Determine the (x, y) coordinate at the center of the cell enclosing the given text.  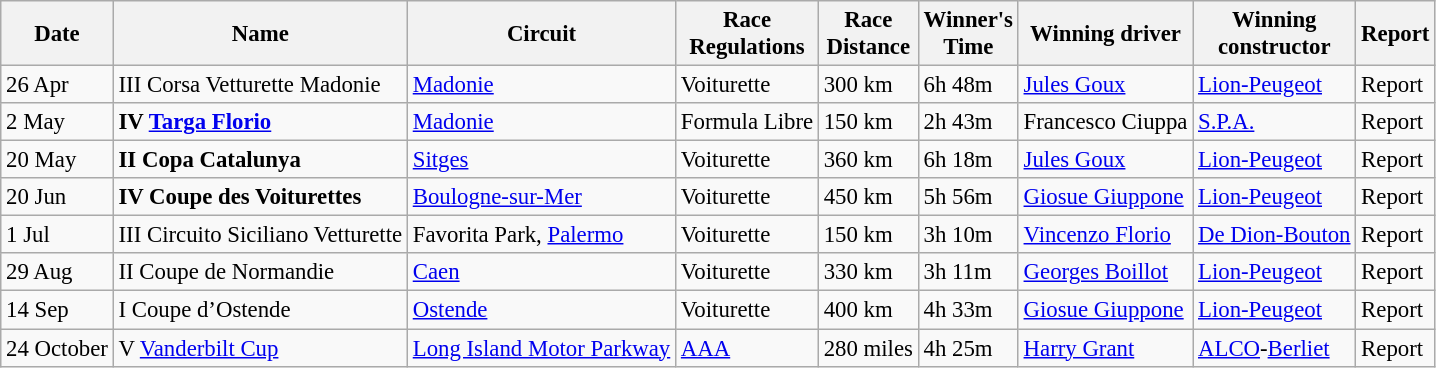
III Corsa Vetturette Madonie (260, 85)
4h 25m (968, 348)
Harry Grant (1105, 348)
450 km (868, 197)
Winningconstructor (1274, 34)
ALCO-Berliet (1274, 348)
Georges Boillot (1105, 273)
Caen (541, 273)
29 Aug (57, 273)
14 Sep (57, 310)
II Copa Catalunya (260, 160)
Vincenzo Florio (1105, 235)
26 Apr (57, 85)
280 miles (868, 348)
Favorita Park, Palermo (541, 235)
RaceDistance (868, 34)
1 Jul (57, 235)
Winning driver (1105, 34)
2 May (57, 122)
IV Targa Florio (260, 122)
360 km (868, 160)
De Dion-Bouton (1274, 235)
Boulogne-sur-Mer (541, 197)
III Circuito Siciliano Vetturette (260, 235)
4h 33m (968, 310)
S.P.A. (1274, 122)
Sitges (541, 160)
400 km (868, 310)
Formula Libre (748, 122)
6h 18m (968, 160)
Francesco Ciuppa (1105, 122)
5h 56m (968, 197)
Ostende (541, 310)
Winner'sTime (968, 34)
Date (57, 34)
Name (260, 34)
IV Coupe des Voiturettes (260, 197)
II Coupe de Normandie (260, 273)
24 October (57, 348)
300 km (868, 85)
3h 11m (968, 273)
I Coupe d’Ostende (260, 310)
Circuit (541, 34)
330 km (868, 273)
RaceRegulations (748, 34)
2h 43m (968, 122)
3h 10m (968, 235)
Long Island Motor Parkway (541, 348)
20 May (57, 160)
20 Jun (57, 197)
6h 48m (968, 85)
V Vanderbilt Cup (260, 348)
AAA (748, 348)
